Find where the given text appears and provide that cell's center as [X, Y] coordinate. 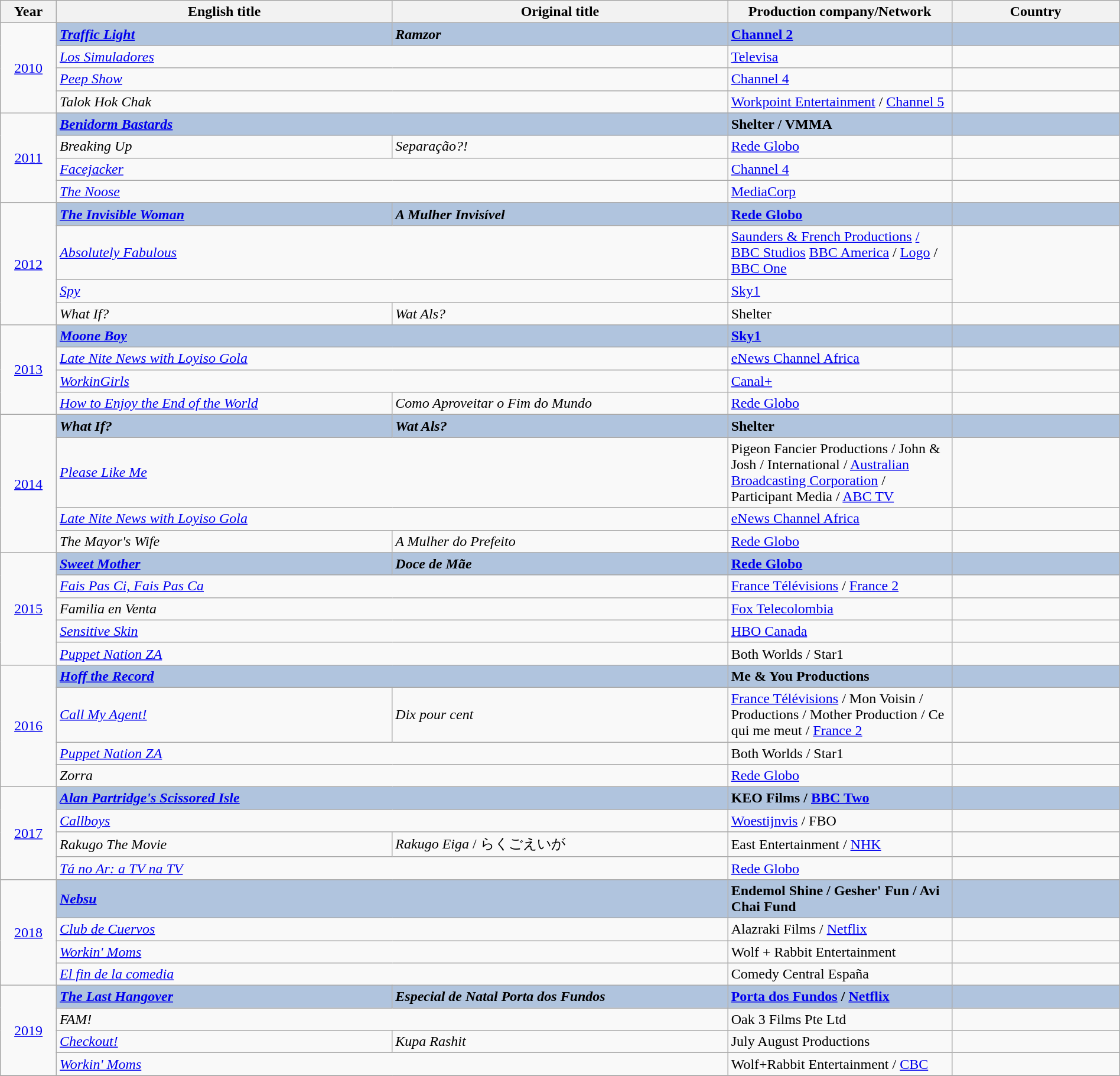
Sweet Mother [224, 564]
The Invisible Woman [224, 214]
Separação?! [560, 147]
Call My Agent! [224, 714]
Alan Partridge's Scissored Isle [392, 798]
Production company/Network [840, 12]
Ramzor [560, 34]
Fais Pas Ci, Fais Pas Ca [392, 586]
The Mayor's Wife [224, 541]
Nebsu [392, 898]
Wolf+Rabbit Entertainment / CBC [840, 1064]
Porta dos Fundos / Netflix [840, 997]
Televisa [840, 57]
Familia en Venta [392, 609]
Absolutely Fabulous [392, 252]
KEO Films / BBC Two [840, 798]
Comedy Central España [840, 974]
HBO Canada [840, 631]
Fox Telecolombia [840, 609]
Kupa Rashit [560, 1042]
A Mulher Invisível [560, 214]
2011 [28, 158]
Talok Hok Chak [392, 102]
Endemol Shine / Gesher' Fun / Avi Chai Fund [840, 898]
Alazraki Films / Netflix [840, 929]
Traffic Light [224, 34]
Callboys [392, 821]
2015 [28, 609]
Year [28, 12]
Spy [392, 291]
Benidorm Bastards [392, 124]
Please Like Me [392, 473]
Zorra [392, 776]
July August Productions [840, 1042]
Facejacker [392, 169]
Hoff the Record [392, 676]
2017 [28, 833]
Checkout! [224, 1042]
The Noose [392, 191]
Especial de Natal Porta dos Fundos [560, 997]
Tá no Ar: a TV na TV [392, 868]
2018 [28, 932]
Peep Show [392, 79]
2012 [28, 264]
Rakugo The Movie [224, 845]
Doce de Mãe [560, 564]
Workpoint Entertainment / Channel 5 [840, 102]
Saunders & French Productions / BBC Studios BBC America / Logo / BBC One [840, 252]
Oak 3 Films Pte Ltd [840, 1019]
Country [1036, 12]
English title [224, 12]
Como Aproveitar o Fim do Mundo [560, 404]
El fin de la comedia [392, 974]
France Télévisions / France 2 [840, 586]
Channel 2 [840, 34]
2013 [28, 370]
Breaking Up [224, 147]
Pigeon Fancier Productions / John & Josh / International / Australian Broadcasting Corporation / Participant Media / ABC TV [840, 473]
Sensitive Skin [392, 631]
2019 [28, 1031]
Wolf + Rabbit Entertainment [840, 952]
Canal+ [840, 381]
FAM! [392, 1019]
Los Simuladores [392, 57]
Original title [560, 12]
East Entertainment / NHK [840, 845]
Rakugo Eiga / らくごえいが [560, 845]
Me & You Productions [840, 676]
2016 [28, 726]
The Last Hangover [224, 997]
Club de Cuervos [392, 929]
Dix pour cent [560, 714]
Moone Boy [392, 336]
Shelter / VMMA [840, 124]
France Télévisions / Mon Voisin / Productions / Mother Production / Ce qui me meut / France 2 [840, 714]
How to Enjoy the End of the World [224, 404]
Woestijnvis / FBO [840, 821]
2014 [28, 483]
MediaCorp [840, 191]
2010 [28, 68]
A Mulher do Prefeito [560, 541]
WorkinGirls [392, 381]
